Search for the cell housing the specified text and yield its (x, y) center coordinate. 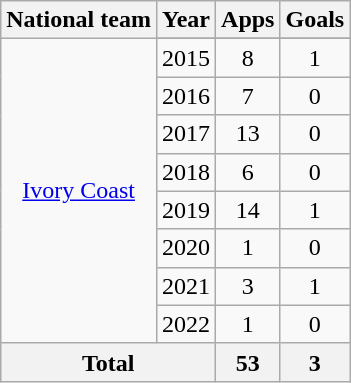
National team (79, 20)
6 (248, 172)
Apps (248, 20)
2015 (186, 58)
Year (186, 20)
8 (248, 58)
2019 (186, 210)
2018 (186, 172)
7 (248, 96)
2022 (186, 324)
2017 (186, 134)
53 (248, 362)
Ivory Coast (79, 191)
2020 (186, 248)
13 (248, 134)
2016 (186, 96)
2021 (186, 286)
Total (108, 362)
14 (248, 210)
Goals (315, 20)
